For the text-containing cell, return its midpoint in [X, Y] coordinate format. 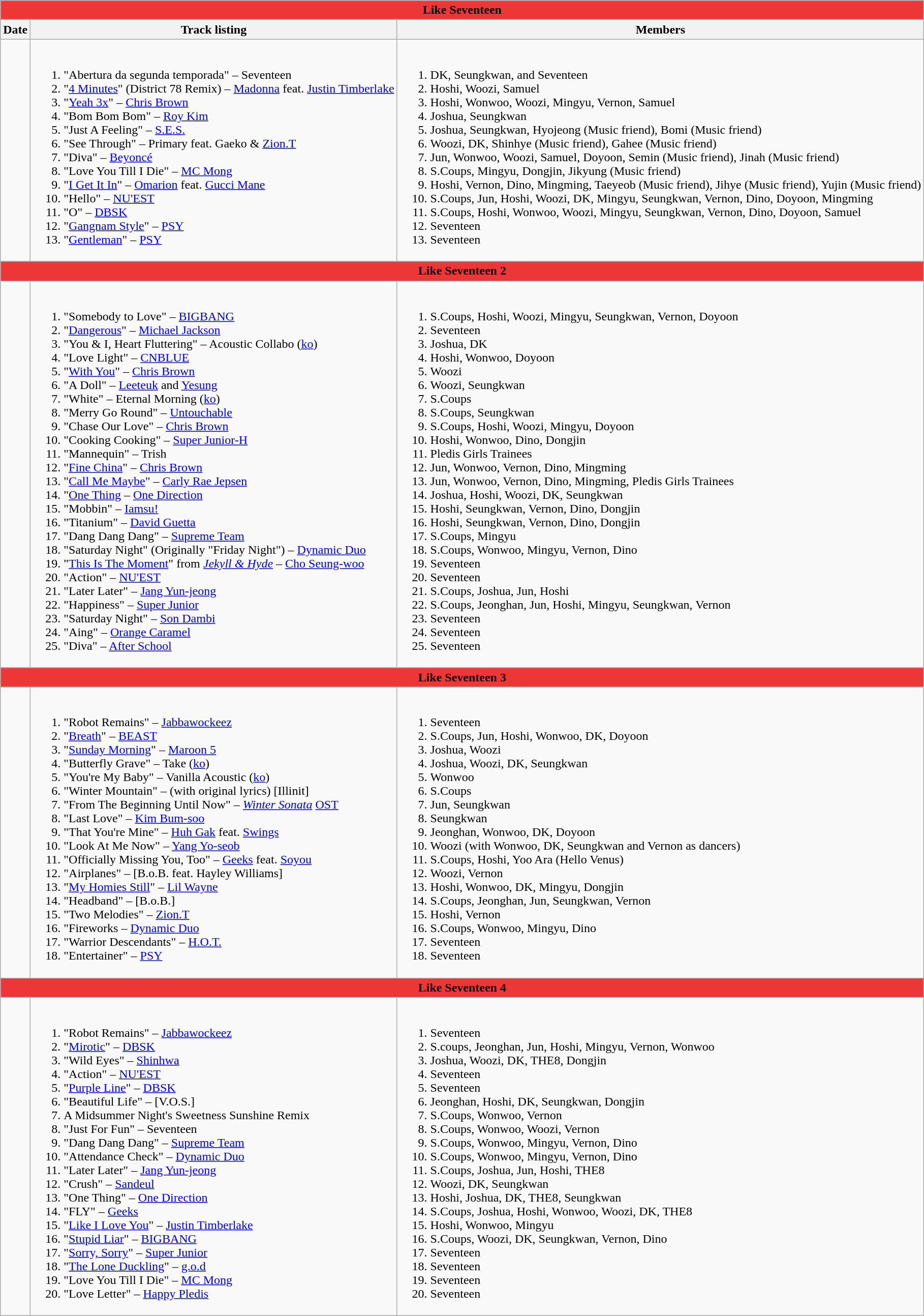
Track listing [213, 29]
Members [661, 29]
Like Seventeen [463, 10]
Like Seventeen 3 [463, 677]
Like Seventeen 2 [463, 271]
Date [15, 29]
Like Seventeen 4 [463, 988]
